Pinpoint the cell where the given text exists, returning its [x, y] midpoint coordinate. 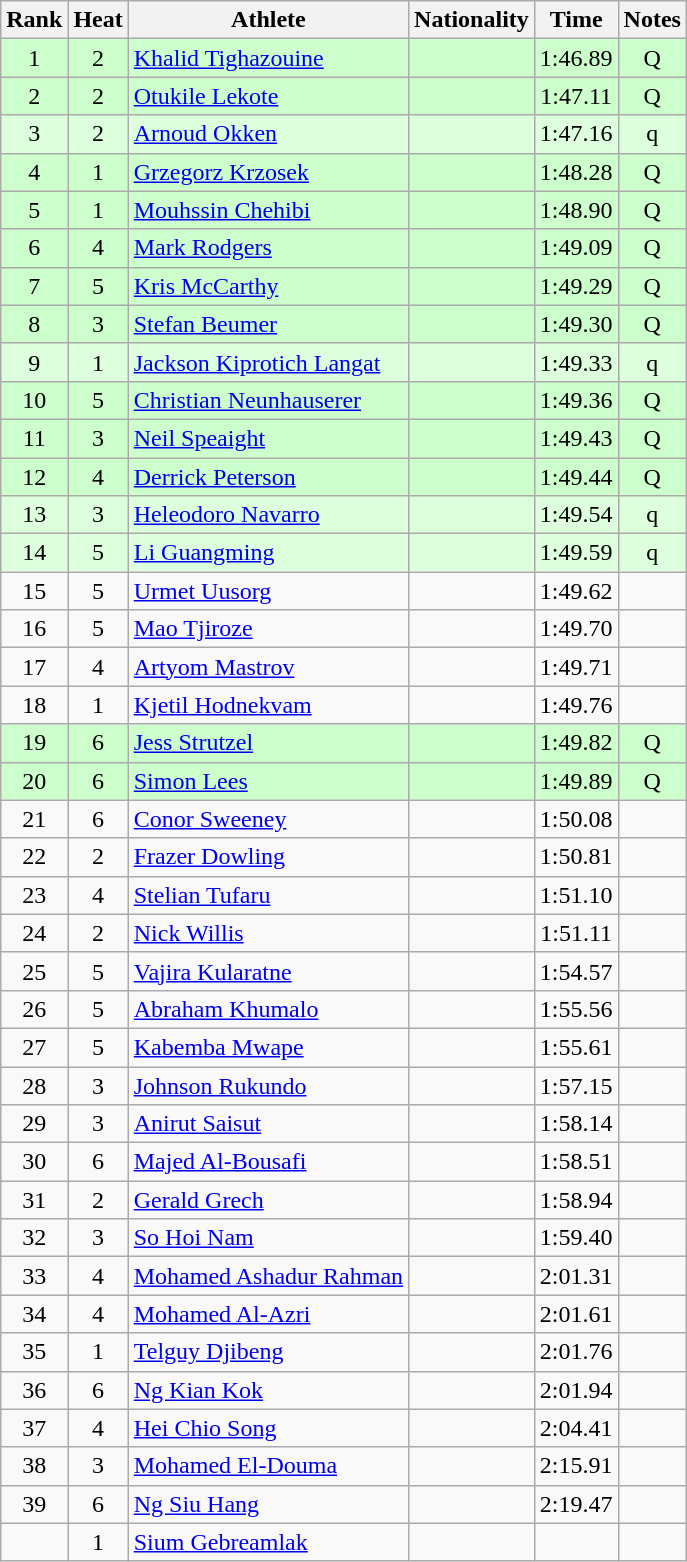
2:15.91 [576, 1466]
Kris McCarthy [268, 286]
So Hoi Nam [268, 1238]
Rank [34, 20]
1:55.61 [576, 1047]
1:59.40 [576, 1238]
9 [34, 362]
14 [34, 553]
33 [34, 1276]
20 [34, 781]
13 [34, 515]
1:50.08 [576, 819]
31 [34, 1200]
1:47.11 [576, 96]
1:50.81 [576, 857]
21 [34, 819]
Artyom Mastrov [268, 667]
2:19.47 [576, 1504]
Mark Rodgers [268, 248]
1:49.70 [576, 629]
1:49.54 [576, 515]
Arnoud Okken [268, 134]
17 [34, 667]
36 [34, 1390]
Telguy Djibeng [268, 1352]
Kabemba Mwape [268, 1047]
1:48.90 [576, 210]
1:49.82 [576, 743]
Athlete [268, 20]
Mouhssin Chehibi [268, 210]
19 [34, 743]
Jess Strutzel [268, 743]
Khalid Tighazouine [268, 58]
Mao Tjiroze [268, 629]
Gerald Grech [268, 1200]
Heat [98, 20]
16 [34, 629]
Nationality [472, 20]
25 [34, 971]
24 [34, 933]
1:49.29 [576, 286]
1:58.94 [576, 1200]
Time [576, 20]
Derrick Peterson [268, 477]
1:49.71 [576, 667]
1:49.59 [576, 553]
2:01.61 [576, 1314]
29 [34, 1124]
11 [34, 438]
Li Guangming [268, 553]
1:58.51 [576, 1162]
1:46.89 [576, 58]
1:58.14 [576, 1124]
Grzegorz Krzosek [268, 172]
37 [34, 1428]
1:49.09 [576, 248]
1:49.30 [576, 324]
Jackson Kiprotich Langat [268, 362]
Stefan Beumer [268, 324]
1:49.33 [576, 362]
8 [34, 324]
Conor Sweeney [268, 819]
34 [34, 1314]
1:54.57 [576, 971]
Vajira Kularatne [268, 971]
Kjetil Hodnekvam [268, 705]
Ng Kian Kok [268, 1390]
23 [34, 895]
39 [34, 1504]
Abraham Khumalo [268, 1009]
1:51.11 [576, 933]
30 [34, 1162]
Otukile Lekote [268, 96]
2:01.31 [576, 1276]
26 [34, 1009]
Sium Gebreamlak [268, 1542]
Heleodoro Navarro [268, 515]
Ng Siu Hang [268, 1504]
38 [34, 1466]
Majed Al-Bousafi [268, 1162]
1:49.44 [576, 477]
Frazer Dowling [268, 857]
Christian Neunhauserer [268, 400]
Notes [652, 20]
2:01.76 [576, 1352]
2:01.94 [576, 1390]
1:55.56 [576, 1009]
1:49.89 [576, 781]
10 [34, 400]
Mohamed Ashadur Rahman [268, 1276]
Mohamed El-Douma [268, 1466]
18 [34, 705]
Anirut Saisut [268, 1124]
27 [34, 1047]
1:49.36 [576, 400]
12 [34, 477]
32 [34, 1238]
Johnson Rukundo [268, 1085]
Urmet Uusorg [268, 591]
1:57.15 [576, 1085]
Mohamed Al-Azri [268, 1314]
15 [34, 591]
Nick Willis [268, 933]
2:04.41 [576, 1428]
7 [34, 286]
1:49.76 [576, 705]
Stelian Tufaru [268, 895]
35 [34, 1352]
Neil Speaight [268, 438]
Hei Chio Song [268, 1428]
1:49.43 [576, 438]
28 [34, 1085]
1:48.28 [576, 172]
1:47.16 [576, 134]
1:49.62 [576, 591]
1:51.10 [576, 895]
22 [34, 857]
Simon Lees [268, 781]
